Capture the cell that displays the provided text and extract its (x, y) central coordinate. 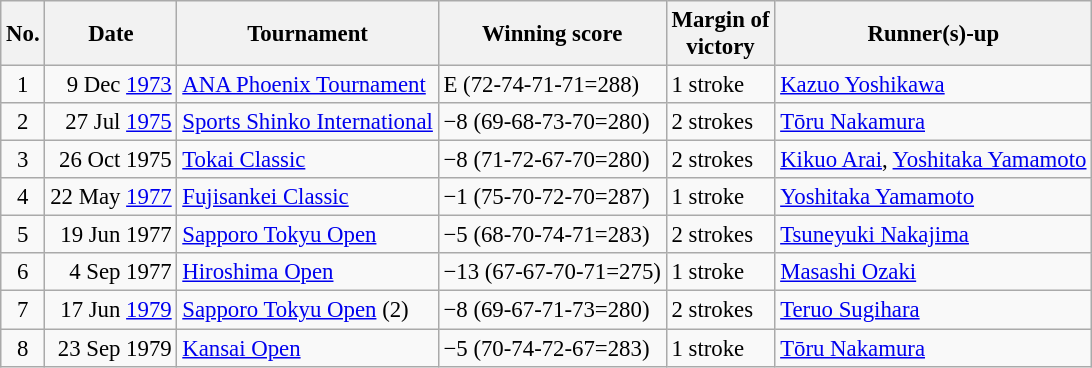
17 Jun 1979 (111, 310)
Sapporo Tokyu Open (308, 235)
Kansai Open (308, 348)
Sports Shinko International (308, 122)
7 (23, 310)
Tournament (308, 34)
Runner(s)-up (934, 34)
Masashi Ozaki (934, 273)
Yoshitaka Yamamoto (934, 197)
Hiroshima Open (308, 273)
27 Jul 1975 (111, 122)
2 (23, 122)
1 (23, 85)
−8 (69-67-71-73=280) (552, 310)
−13 (67-67-70-71=275) (552, 273)
−5 (68-70-74-71=283) (552, 235)
Kazuo Yoshikawa (934, 85)
−1 (75-70-72-70=287) (552, 197)
Kikuo Arai, Yoshitaka Yamamoto (934, 160)
E (72-74-71-71=288) (552, 85)
Margin ofvictory (720, 34)
No. (23, 34)
Date (111, 34)
Sapporo Tokyu Open (2) (308, 310)
−8 (69-68-73-70=280) (552, 122)
−8 (71-72-67-70=280) (552, 160)
4 (23, 197)
ANA Phoenix Tournament (308, 85)
3 (23, 160)
Fujisankei Classic (308, 197)
Teruo Sugihara (934, 310)
19 Jun 1977 (111, 235)
Tsuneyuki Nakajima (934, 235)
5 (23, 235)
6 (23, 273)
Tokai Classic (308, 160)
4 Sep 1977 (111, 273)
23 Sep 1979 (111, 348)
Winning score (552, 34)
22 May 1977 (111, 197)
9 Dec 1973 (111, 85)
−5 (70-74-72-67=283) (552, 348)
26 Oct 1975 (111, 160)
8 (23, 348)
